Search for the cell housing the specified text and yield its [X, Y] center coordinate. 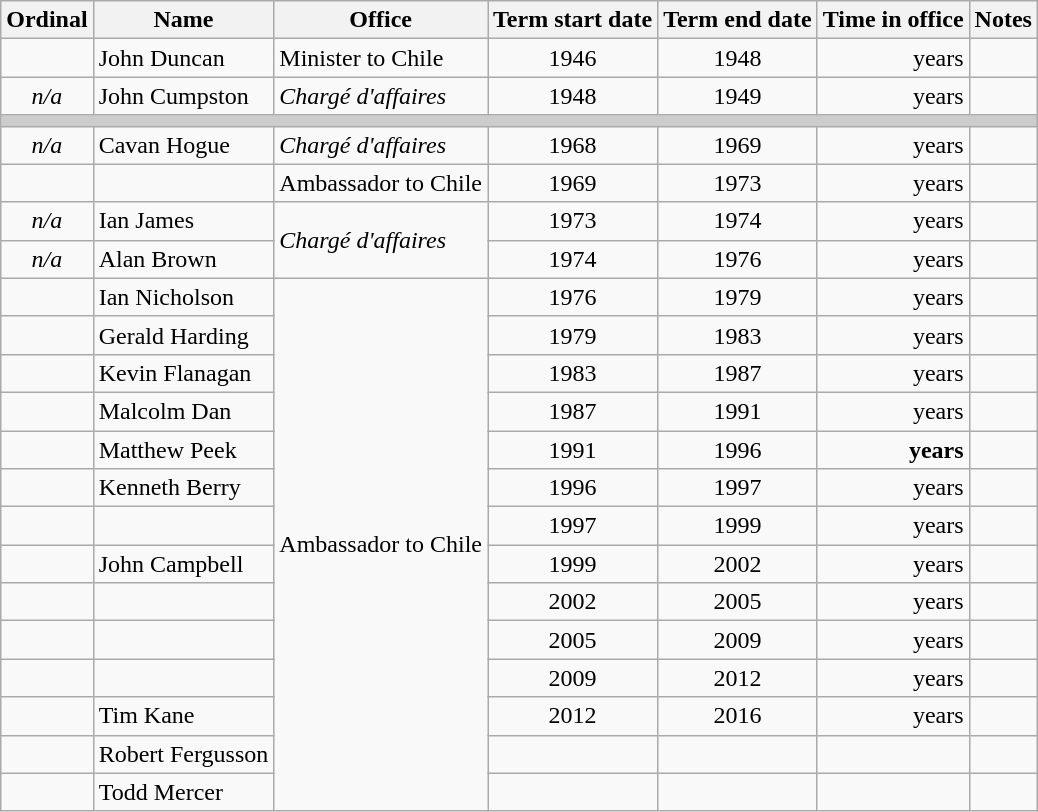
Todd Mercer [184, 792]
Cavan Hogue [184, 145]
Kenneth Berry [184, 488]
Robert Fergusson [184, 754]
1949 [738, 96]
John Campbell [184, 564]
Term start date [573, 20]
1968 [573, 145]
Office [381, 20]
Name [184, 20]
Tim Kane [184, 716]
John Duncan [184, 58]
Term end date [738, 20]
Gerald Harding [184, 335]
Malcolm Dan [184, 411]
Notes [1003, 20]
2016 [738, 716]
Matthew Peek [184, 449]
Time in office [893, 20]
1946 [573, 58]
Kevin Flanagan [184, 373]
Ian James [184, 221]
Alan Brown [184, 259]
John Cumpston [184, 96]
Ian Nicholson [184, 297]
Ordinal [47, 20]
Minister to Chile [381, 58]
